Extract the (X, Y) coordinate from the center of the cell holding the provided text.  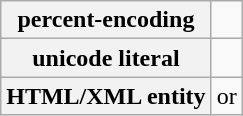
or (226, 96)
unicode literal (106, 58)
percent-encoding (106, 20)
HTML/XML entity (106, 96)
